Search for the cell housing the specified text and yield its (X, Y) center coordinate. 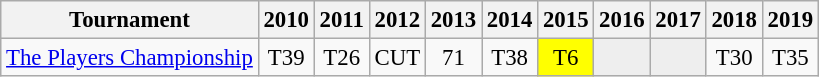
2010 (286, 20)
2017 (678, 20)
2011 (342, 20)
T6 (566, 58)
2012 (397, 20)
T39 (286, 58)
2018 (734, 20)
2015 (566, 20)
2014 (510, 20)
CUT (397, 58)
The Players Championship (130, 58)
T38 (510, 58)
71 (453, 58)
2019 (790, 20)
T30 (734, 58)
2016 (622, 20)
2013 (453, 20)
T35 (790, 58)
Tournament (130, 20)
T26 (342, 58)
